Identify which cell holds the provided text, then report its [x, y] central coordinate. 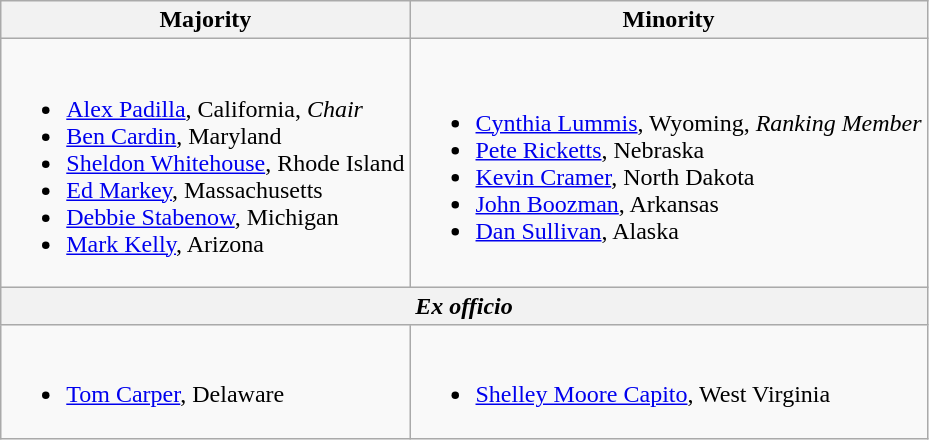
Cynthia Lummis, Wyoming, Ranking MemberPete Ricketts, NebraskaKevin Cramer, North DakotaJohn Boozman, ArkansasDan Sullivan, Alaska [668, 163]
Shelley Moore Capito, West Virginia [668, 382]
Majority [206, 20]
Minority [668, 20]
Ex officio [464, 306]
Tom Carper, Delaware [206, 382]
